Scan for the cell matching the given text and deliver its (X, Y) coordinate at center. 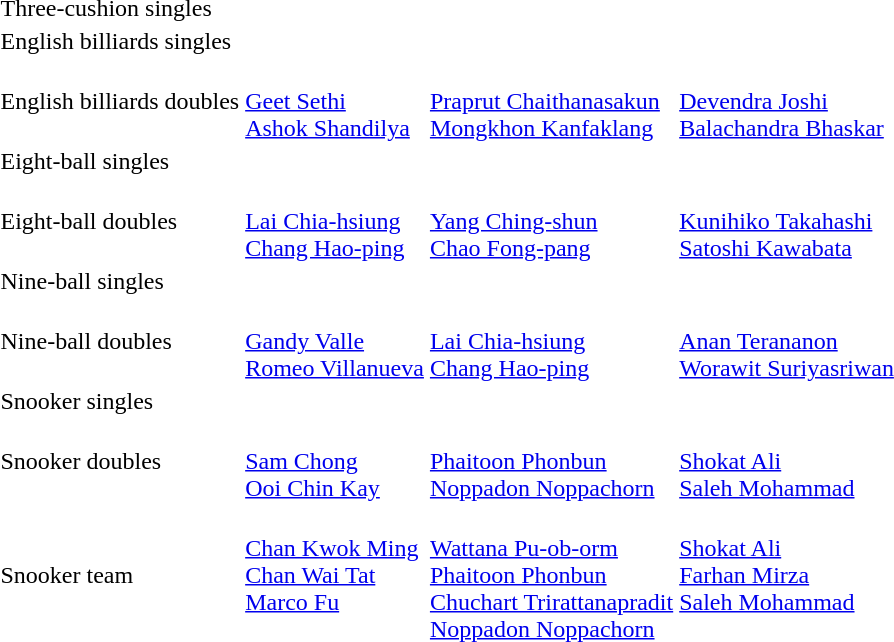
Geet SethiAshok Shandilya (335, 101)
Sam ChongOoi Chin Kay (335, 461)
Praprut ChaithanasakunMongkhon Kanfaklang (551, 101)
Yang Ching-shunChao Fong-pang (551, 221)
Phaitoon PhonbunNoppadon Noppachorn (551, 461)
Gandy ValleRomeo Villanueva (335, 341)
